Pinpoint the cell where the given text exists, returning its (X, Y) midpoint coordinate. 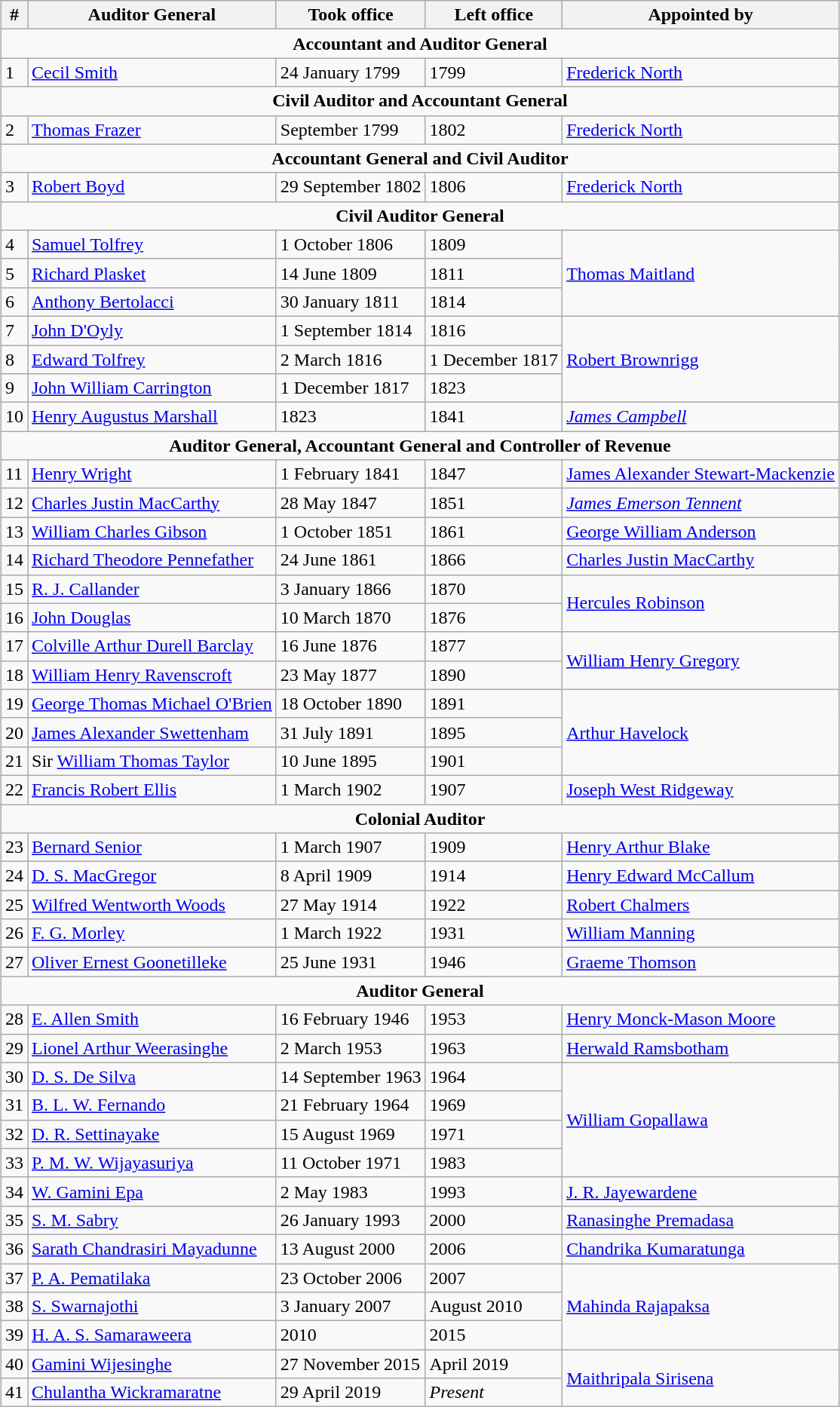
29 (14, 1048)
Richard Theodore Pennefather (152, 560)
6 (14, 302)
22 (14, 789)
E. Allen Smith (152, 1019)
Sarath Chandrasiri Mayadunne (152, 1249)
Maithripala Sirisena (701, 1378)
Left office (494, 15)
28 (14, 1019)
14 June 1809 (351, 273)
John William Carrington (152, 388)
2 March 1953 (351, 1048)
1 March 1922 (351, 933)
H. A. S. Samaraweera (152, 1335)
Joseph West Ridgeway (701, 789)
3 January 2007 (351, 1307)
35 (14, 1220)
Auditor General, Accountant General and Controller of Revenue (419, 446)
Ranasinghe Premadasa (701, 1220)
R. J. Callander (152, 589)
1 March 1902 (351, 789)
1901 (494, 761)
James Alexander Stewart-Mackenzie (701, 474)
19 (14, 703)
1922 (494, 905)
15 (14, 589)
Accountant and Auditor General (419, 44)
10 March 1870 (351, 618)
George Thomas Michael O'Brien (152, 703)
26 January 1993 (351, 1220)
1814 (494, 302)
2 March 1816 (351, 360)
1802 (494, 130)
1876 (494, 618)
Robert Boyd (152, 187)
24 (14, 876)
16 February 1946 (351, 1019)
George William Anderson (701, 532)
Henry Edward McCallum (701, 876)
1 October 1851 (351, 532)
30 January 1811 (351, 302)
15 August 1969 (351, 1134)
2015 (494, 1335)
Colville Arthur Durell Barclay (152, 646)
Robert Brownrigg (701, 359)
11 October 1971 (351, 1163)
James Alexander Swettenham (152, 732)
John D'Oyly (152, 330)
25 June 1931 (351, 962)
1861 (494, 532)
1983 (494, 1163)
James Emerson Tennent (701, 503)
Edward Tolfrey (152, 360)
1946 (494, 962)
Herwald Ramsbotham (701, 1048)
24 January 1799 (351, 72)
11 (14, 474)
James Campbell (701, 417)
1870 (494, 589)
1909 (494, 848)
29 April 2019 (351, 1393)
8 (14, 360)
Bernard Senior (152, 848)
1890 (494, 675)
16 (14, 618)
33 (14, 1163)
Cecil Smith (152, 72)
William Manning (701, 933)
20 (14, 732)
40 (14, 1364)
Took office (351, 15)
2 May 1983 (351, 1191)
23 (14, 848)
William Henry Ravenscroft (152, 675)
37 (14, 1278)
D. S. De Silva (152, 1077)
J. R. Jayewardene (701, 1191)
21 February 1964 (351, 1105)
31 July 1891 (351, 732)
1953 (494, 1019)
23 October 2006 (351, 1278)
Thomas Maitland (701, 273)
Samuel Tolfrey (152, 244)
1 February 1841 (351, 474)
F. G. Morley (152, 933)
1993 (494, 1191)
1851 (494, 503)
1914 (494, 876)
1969 (494, 1105)
1895 (494, 732)
1 (14, 72)
Hercules Robinson (701, 603)
5 (14, 273)
P. M. W. Wijayasuriya (152, 1163)
Chulantha Wickramaratne (152, 1393)
2010 (351, 1335)
14 (14, 560)
25 (14, 905)
Oliver Ernest Goonetilleke (152, 962)
10 June 1895 (351, 761)
21 (14, 761)
Henry Arthur Blake (701, 848)
Appointed by (701, 15)
Henry Augustus Marshall (152, 417)
Sir William Thomas Taylor (152, 761)
30 (14, 1077)
18 October 1890 (351, 703)
1963 (494, 1048)
Thomas Frazer (152, 130)
38 (14, 1307)
1971 (494, 1134)
3 (14, 187)
1 March 1907 (351, 848)
23 May 1877 (351, 675)
Gamini Wijesinghe (152, 1364)
Anthony Bertolacci (152, 302)
B. L. W. Fernando (152, 1105)
1931 (494, 933)
1964 (494, 1077)
28 May 1847 (351, 503)
1907 (494, 789)
4 (14, 244)
1866 (494, 560)
William Henry Gregory (701, 661)
1811 (494, 273)
2 (14, 130)
Civil Auditor and Accountant General (419, 101)
P. A. Pematilaka (152, 1278)
2000 (494, 1220)
Henry Wright (152, 474)
Graeme Thomson (701, 962)
3 January 1866 (351, 589)
W. Gamini Epa (152, 1191)
William Gopallawa (701, 1120)
1816 (494, 330)
9 (14, 388)
Henry Monck-Mason Moore (701, 1019)
18 (14, 675)
31 (14, 1105)
24 June 1861 (351, 560)
26 (14, 933)
29 September 1802 (351, 187)
Chandrika Kumaratunga (701, 1249)
36 (14, 1249)
13 (14, 532)
John Douglas (152, 618)
S. Swarnajothi (152, 1307)
1 September 1814 (351, 330)
12 (14, 503)
April 2019 (494, 1364)
William Charles Gibson (152, 532)
34 (14, 1191)
2007 (494, 1278)
27 (14, 962)
16 June 1876 (351, 646)
1799 (494, 72)
41 (14, 1393)
1877 (494, 646)
D. S. MacGregor (152, 876)
32 (14, 1134)
Francis Robert Ellis (152, 789)
Present (494, 1393)
Wilfred Wentworth Woods (152, 905)
14 September 1963 (351, 1077)
27 May 1914 (351, 905)
Colonial Auditor (419, 818)
1891 (494, 703)
2006 (494, 1249)
27 November 2015 (351, 1364)
10 (14, 417)
S. M. Sabry (152, 1220)
# (14, 15)
Richard Plasket (152, 273)
1809 (494, 244)
Robert Chalmers (701, 905)
September 1799 (351, 130)
Accountant General and Civil Auditor (419, 158)
13 August 2000 (351, 1249)
Mahinda Rajapaksa (701, 1307)
1 October 1806 (351, 244)
7 (14, 330)
39 (14, 1335)
Lionel Arthur Weerasinghe (152, 1048)
Civil Auditor General (419, 216)
1806 (494, 187)
August 2010 (494, 1307)
1847 (494, 474)
17 (14, 646)
8 April 1909 (351, 876)
1841 (494, 417)
D. R. Settinayake (152, 1134)
Arthur Havelock (701, 732)
